Return (X, Y) of the center of cell containing provided text 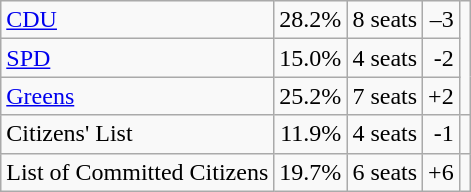
Greens (138, 96)
SPD (138, 58)
+6 (442, 172)
–3 (442, 20)
11.9% (310, 134)
25.2% (310, 96)
15.0% (310, 58)
+2 (442, 96)
-2 (442, 58)
7 seats (385, 96)
6 seats (385, 172)
8 seats (385, 20)
-1 (442, 134)
19.7% (310, 172)
28.2% (310, 20)
List of Committed Citizens (138, 172)
Citizens' List (138, 134)
CDU (138, 20)
